Extract the (x, y) coordinate from the center of the cell holding the provided text.  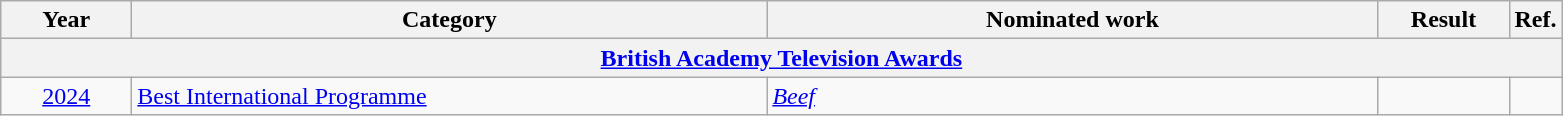
Result (1444, 20)
British Academy Television Awards (782, 58)
Beef (1072, 96)
Nominated work (1072, 20)
Year (66, 20)
2024 (66, 96)
Ref. (1536, 20)
Best International Programme (450, 96)
Category (450, 20)
